Extract the (x, y) coordinate from the center of the cell holding the provided text.  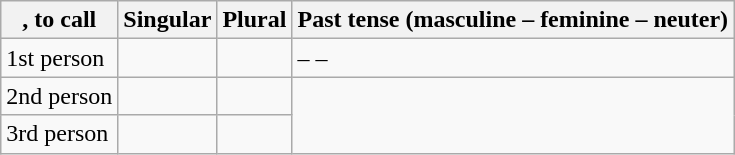
3rd person (60, 134)
– – (513, 58)
Plural (254, 20)
, to call (60, 20)
1st person (60, 58)
Past tense (masculine – feminine – neuter) (513, 20)
2nd person (60, 96)
Singular (168, 20)
